Output the (x, y) coordinate of the center of the cell containing the given text.  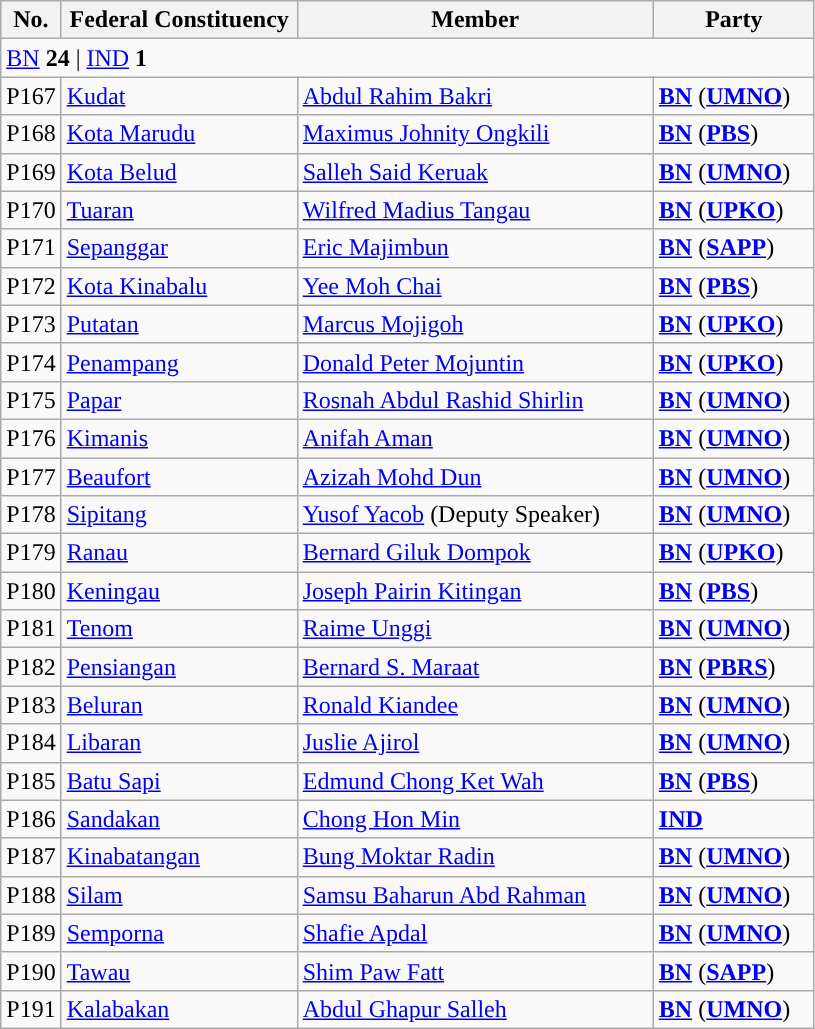
Shim Paw Fatt (475, 971)
Party (734, 20)
Eric Majimbun (475, 248)
Edmund Chong Ket Wah (475, 781)
P184 (31, 743)
Abdul Rahim Bakri (475, 96)
Tenom (179, 629)
Pensiangan (179, 667)
P171 (31, 248)
P179 (31, 553)
Bung Moktar Radin (475, 857)
Putatan (179, 324)
P178 (31, 515)
Kalabakan (179, 1009)
Abdul Ghapur Salleh (475, 1009)
Penampang (179, 362)
Kota Marudu (179, 134)
Member (475, 20)
Sepanggar (179, 248)
Salleh Said Keruak (475, 172)
Raime Unggi (475, 629)
Bernard S. Maraat (475, 667)
Kota Kinabalu (179, 286)
Keningau (179, 591)
Maximus Johnity Ongkili (475, 134)
Chong Hon Min (475, 819)
Tawau (179, 971)
Silam (179, 895)
Libaran (179, 743)
Kinabatangan (179, 857)
P168 (31, 134)
P176 (31, 438)
Kudat (179, 96)
P186 (31, 819)
P172 (31, 286)
Azizah Mohd Dun (475, 477)
P182 (31, 667)
Marcus Mojigoh (475, 324)
Kota Belud (179, 172)
BN 24 | IND 1 (408, 58)
P169 (31, 172)
P167 (31, 96)
Yee Moh Chai (475, 286)
BN (PBRS) (734, 667)
Yusof Yacob (Deputy Speaker) (475, 515)
P177 (31, 477)
P181 (31, 629)
Shafie Apdal (475, 933)
P187 (31, 857)
IND (734, 819)
Kimanis (179, 438)
Tuaran (179, 210)
Sipitang (179, 515)
P185 (31, 781)
Federal Constituency (179, 20)
Anifah Aman (475, 438)
Bernard Giluk Dompok (475, 553)
Joseph Pairin Kitingan (475, 591)
Beluran (179, 705)
Sandakan (179, 819)
P188 (31, 895)
Samsu Baharun Abd Rahman (475, 895)
P190 (31, 971)
P175 (31, 400)
P183 (31, 705)
Beaufort (179, 477)
Batu Sapi (179, 781)
Papar (179, 400)
P173 (31, 324)
Ronald Kiandee (475, 705)
Semporna (179, 933)
P174 (31, 362)
Donald Peter Mojuntin (475, 362)
P180 (31, 591)
Ranau (179, 553)
Rosnah Abdul Rashid Shirlin (475, 400)
P170 (31, 210)
P191 (31, 1009)
Wilfred Madius Tangau (475, 210)
P189 (31, 933)
Juslie Ajirol (475, 743)
No. (31, 20)
